Identify which cell holds the provided text, then report its [x, y] central coordinate. 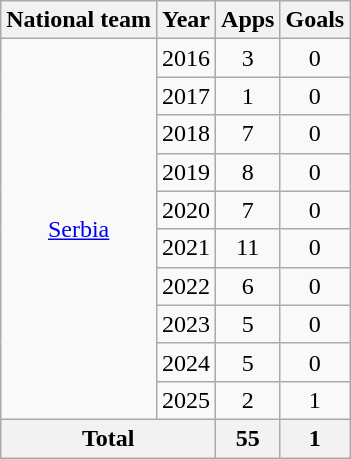
2017 [186, 96]
2021 [186, 248]
Total [108, 438]
2023 [186, 324]
2016 [186, 58]
2025 [186, 400]
Goals [315, 20]
2 [248, 400]
8 [248, 172]
National team [79, 20]
2020 [186, 210]
3 [248, 58]
Year [186, 20]
2018 [186, 134]
2024 [186, 362]
6 [248, 286]
2022 [186, 286]
11 [248, 248]
Apps [248, 20]
2019 [186, 172]
55 [248, 438]
Serbia [79, 230]
